For the text-containing cell, return its midpoint in [X, Y] coordinate format. 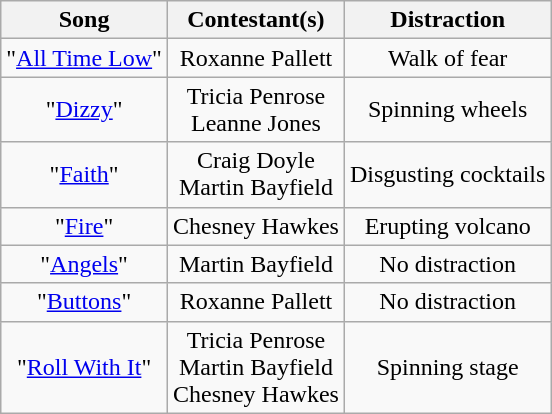
Erupting volcano [447, 226]
Distraction [447, 20]
Contestant(s) [256, 20]
Tricia PenroseLeanne Jones [256, 110]
"Fire" [84, 226]
Tricia PenroseMartin BayfieldChesney Hawkes [256, 367]
"All Time Low" [84, 58]
Chesney Hawkes [256, 226]
Spinning stage [447, 367]
"Roll With It" [84, 367]
"Buttons" [84, 302]
Craig DoyleMartin Bayfield [256, 174]
Disgusting cocktails [447, 174]
Martin Bayfield [256, 264]
Walk of fear [447, 58]
"Faith" [84, 174]
"Dizzy" [84, 110]
Spinning wheels [447, 110]
Song [84, 20]
"Angels" [84, 264]
